Search for the cell housing the specified text and yield its (x, y) center coordinate. 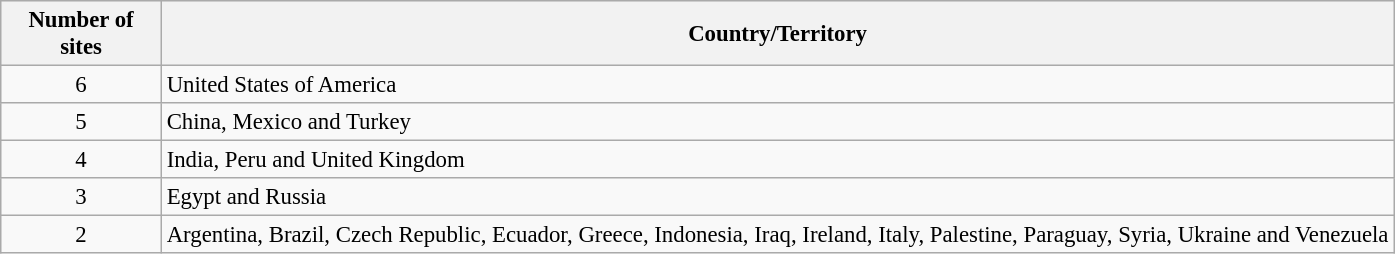
3 (82, 197)
Argentina, Brazil, Czech Republic, Ecuador, Greece, Indonesia, Iraq, Ireland, Italy, Palestine, Paraguay, Syria, Ukraine and Venezuela (777, 235)
India, Peru and United Kingdom (777, 160)
Number of sites (82, 34)
5 (82, 122)
Egypt and Russia (777, 197)
4 (82, 160)
6 (82, 84)
2 (82, 235)
United States of America (777, 84)
China, Mexico and Turkey (777, 122)
Country/Territory (777, 34)
